Output the [X, Y] coordinate of the center of the cell containing the given text.  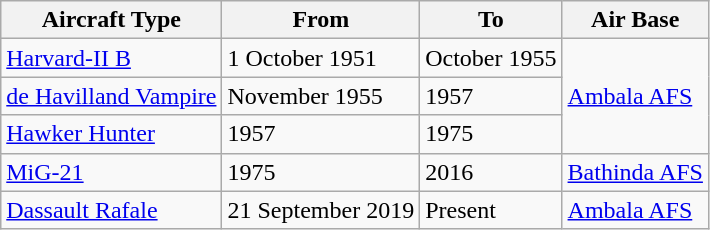
November 1955 [321, 96]
Bathinda AFS [635, 172]
MiG-21 [112, 172]
Hawker Hunter [112, 134]
Aircraft Type [112, 20]
21 September 2019 [321, 210]
2016 [491, 172]
1 October 1951 [321, 58]
Dassault Rafale [112, 210]
From [321, 20]
October 1955 [491, 58]
To [491, 20]
Harvard-II B [112, 58]
Present [491, 210]
de Havilland Vampire [112, 96]
Air Base [635, 20]
